Provide the (x, y) coordinate of the cell's center where the given text is located.  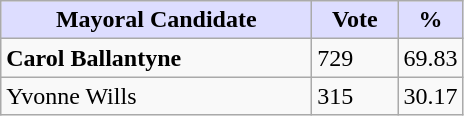
Mayoral Candidate (156, 20)
729 (355, 58)
30.17 (430, 96)
Vote (355, 20)
69.83 (430, 58)
Yvonne Wills (156, 96)
Carol Ballantyne (156, 58)
315 (355, 96)
% (430, 20)
